From the cell containing the given text, extract its center point as (X, Y) coordinate. 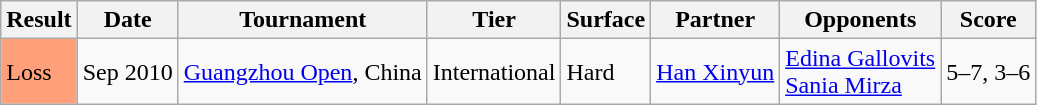
Loss (39, 72)
Partner (716, 20)
Sep 2010 (128, 72)
Tier (494, 20)
International (494, 72)
Result (39, 20)
Guangzhou Open, China (302, 72)
Hard (606, 72)
Date (128, 20)
Edina Gallovits Sania Mirza (860, 72)
Han Xinyun (716, 72)
5–7, 3–6 (988, 72)
Score (988, 20)
Opponents (860, 20)
Tournament (302, 20)
Surface (606, 20)
